Determine the [X, Y] coordinate at the center of the cell enclosing the given text.  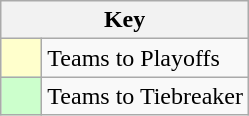
Teams to Tiebreaker [146, 96]
Key [125, 20]
Teams to Playoffs [146, 58]
